Pinpoint the cell where the given text exists, returning its (x, y) midpoint coordinate. 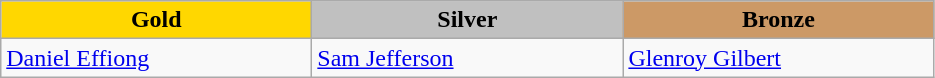
Glenroy Gilbert (778, 58)
Sam Jefferson (468, 58)
Daniel Effiong (156, 58)
Bronze (778, 20)
Silver (468, 20)
Gold (156, 20)
